Locate the cell with the specified text and output its (X, Y) center coordinate. 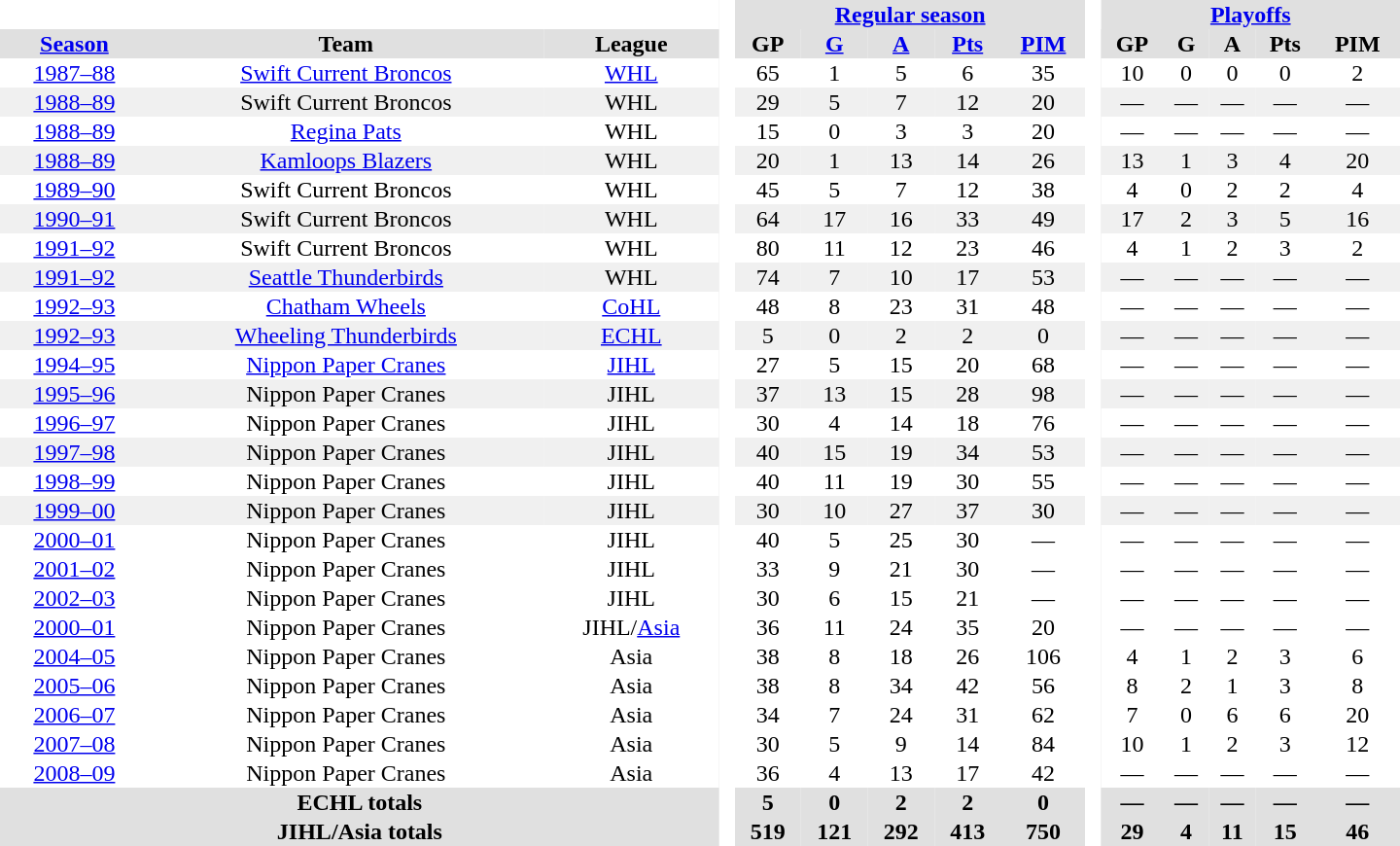
Regular season (910, 15)
1987–88 (74, 73)
49 (1042, 219)
2006–07 (74, 715)
292 (900, 831)
76 (1042, 423)
106 (1042, 656)
64 (768, 219)
Regina Pats (346, 131)
1990–91 (74, 219)
ECHL totals (360, 802)
413 (967, 831)
121 (834, 831)
750 (1042, 831)
45 (768, 190)
1995–96 (74, 394)
2001–02 (74, 569)
84 (1042, 744)
519 (768, 831)
Wheeling Thunderbirds (346, 335)
68 (1042, 365)
Season (74, 44)
CoHL (632, 306)
Kamloops Blazers (346, 160)
1998–99 (74, 481)
74 (768, 277)
28 (967, 394)
Seattle Thunderbirds (346, 277)
JIHL/Asia (632, 627)
2007–08 (74, 744)
1989–90 (74, 190)
1994–95 (74, 365)
2005–06 (74, 686)
98 (1042, 394)
1996–97 (74, 423)
Team (346, 44)
ECHL (632, 335)
2004–05 (74, 656)
2002–03 (74, 598)
55 (1042, 481)
25 (900, 540)
56 (1042, 686)
80 (768, 248)
Playoffs (1250, 15)
62 (1042, 715)
Chatham Wheels (346, 306)
League (632, 44)
1999–00 (74, 511)
2008–09 (74, 773)
65 (768, 73)
1997–98 (74, 452)
JIHL/Asia totals (360, 831)
